Output the (x, y) coordinate of the center of the cell containing the given text.  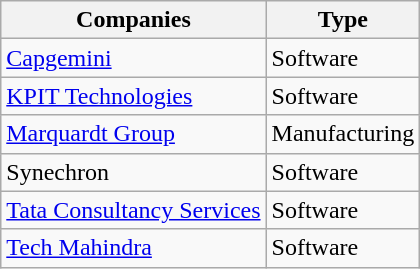
Type (343, 20)
Synechron (134, 172)
KPIT Technologies (134, 96)
Tata Consultancy Services (134, 210)
Companies (134, 20)
Tech Mahindra (134, 248)
Marquardt Group (134, 134)
Manufacturing (343, 134)
Capgemini (134, 58)
